From the cell containing the given text, extract its center point as [X, Y] coordinate. 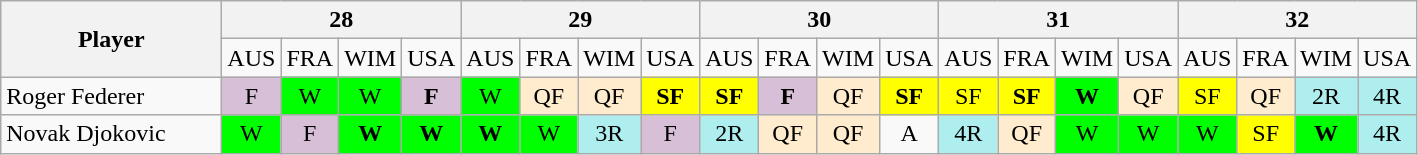
3R [610, 134]
32 [1298, 20]
Player [112, 39]
Novak Djokovic [112, 134]
29 [580, 20]
Roger Federer [112, 96]
30 [820, 20]
28 [342, 20]
A [910, 134]
31 [1058, 20]
